Scan for the cell matching the given text and deliver its [x, y] coordinate at center. 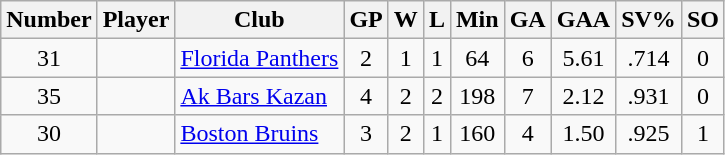
Boston Bruins [260, 134]
.925 [649, 134]
160 [477, 134]
GAA [583, 20]
GP [366, 20]
Min [477, 20]
7 [528, 96]
Number [49, 20]
W [406, 20]
31 [49, 58]
35 [49, 96]
3 [366, 134]
L [436, 20]
Club [260, 20]
GA [528, 20]
30 [49, 134]
SV% [649, 20]
.931 [649, 96]
Player [136, 20]
6 [528, 58]
.714 [649, 58]
Ak Bars Kazan [260, 96]
198 [477, 96]
Florida Panthers [260, 58]
1.50 [583, 134]
64 [477, 58]
2.12 [583, 96]
SO [702, 20]
5.61 [583, 58]
